Provide the [X, Y] coordinate of the cell's center where the given text is located.  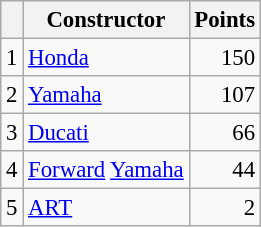
3 [12, 133]
66 [224, 133]
107 [224, 95]
Ducati [106, 133]
4 [12, 170]
1 [12, 58]
5 [12, 208]
Forward Yamaha [106, 170]
Honda [106, 58]
44 [224, 170]
Points [224, 20]
150 [224, 58]
ART [106, 208]
Constructor [106, 20]
Yamaha [106, 95]
